Detect which cell encompasses the target text, then output its [X, Y] center coordinate. 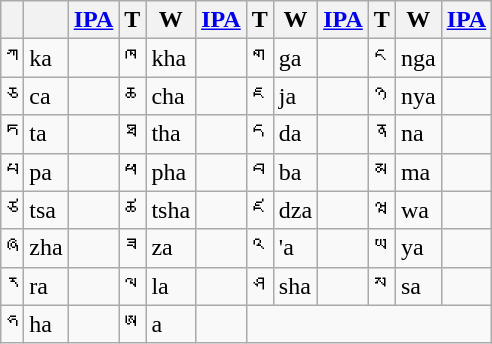
ta [46, 134]
ཟ [132, 248]
ན [382, 134]
ཆ [132, 96]
kha [171, 58]
ཉ [382, 96]
ཡ [382, 248]
པ [12, 172]
ma [418, 172]
ཝ [382, 210]
ཁ [132, 58]
ཨ [132, 324]
ya [418, 248]
ཀ [12, 58]
na [418, 134]
ལ [132, 286]
dza [295, 210]
nga [418, 58]
ཞ [12, 248]
zha [46, 248]
da [295, 134]
pha [171, 172]
ཅ [12, 96]
ར [12, 286]
nya [418, 96]
ཏ [12, 134]
tsa [46, 210]
ཧ [12, 324]
བ [260, 172]
ཕ [132, 172]
cha [171, 96]
ha [46, 324]
འ [260, 248]
ga [295, 58]
pa [46, 172]
ཛ [260, 210]
tsha [171, 210]
wa [418, 210]
ད [260, 134]
ས [382, 286]
sa [418, 286]
ཇ [260, 96]
ba [295, 172]
a [171, 324]
ka [46, 58]
sha [295, 286]
ཤ [260, 286]
ra [46, 286]
ja [295, 96]
ག [260, 58]
la [171, 286]
ca [46, 96]
ང [382, 58]
མ [382, 172]
za [171, 248]
'a [295, 248]
ཐ [132, 134]
tha [171, 134]
ཙ [12, 210]
ཚ [132, 210]
